Detect which cell encompasses the target text, then output its (x, y) center coordinate. 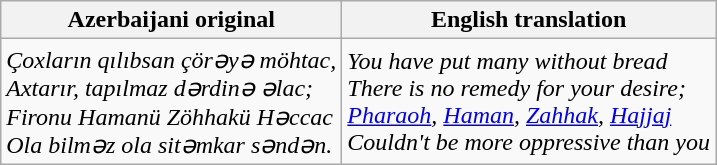
You have put many without breadThere is no remedy for your desire;Pharaoh, Haman, Zahhak, HajjajCouldn't be more oppressive than you (529, 102)
English translation (529, 20)
Azerbaijani original (172, 20)
Çoxların qılıbsan çörәyә möhtac,Axtarır, tapılmaz dәrdinә әlac;Fironu Hamanü Zöhhakü HәccacOla bilmәz ola sitәmkar sәndәn. (172, 102)
